From the cell containing the given text, extract its center point as [x, y] coordinate. 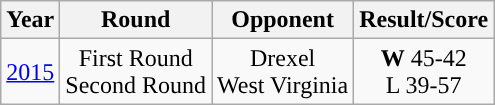
Round [136, 20]
W 45-42L 39-57 [424, 72]
Opponent [283, 20]
2015 [30, 72]
Result/Score [424, 20]
DrexelWest Virginia [283, 72]
First RoundSecond Round [136, 72]
Year [30, 20]
